Return [X, Y] of the center of cell containing provided text 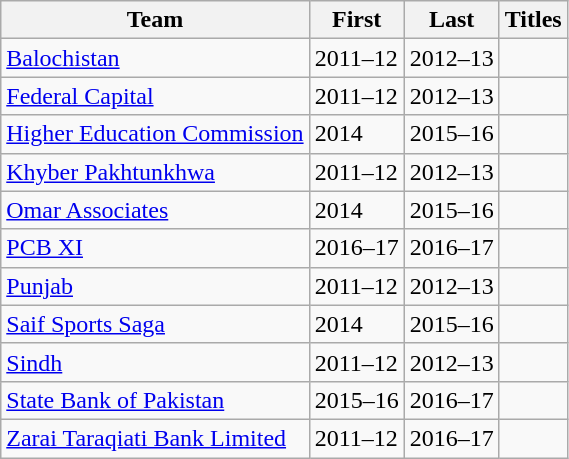
Khyber Pakhtunkhwa [155, 172]
Last [452, 20]
Balochistan [155, 58]
Omar Associates [155, 210]
PCB XI [155, 248]
Sindh [155, 362]
Federal Capital [155, 96]
Zarai Taraqiati Bank Limited [155, 438]
State Bank of Pakistan [155, 400]
First [356, 20]
Saif Sports Saga [155, 324]
Titles [533, 20]
Team [155, 20]
Higher Education Commission [155, 134]
Punjab [155, 286]
